For the text-containing cell, return its midpoint in [x, y] coordinate format. 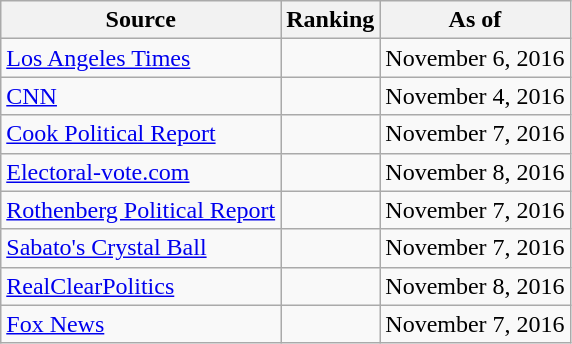
Fox News [141, 324]
As of [475, 20]
Los Angeles Times [141, 58]
Ranking [330, 20]
Sabato's Crystal Ball [141, 248]
RealClearPolitics [141, 286]
November 4, 2016 [475, 96]
CNN [141, 96]
Cook Political Report [141, 134]
Electoral-vote.com [141, 172]
Rothenberg Political Report [141, 210]
Source [141, 20]
November 6, 2016 [475, 58]
